Locate the cell with the specified text and output its (X, Y) center coordinate. 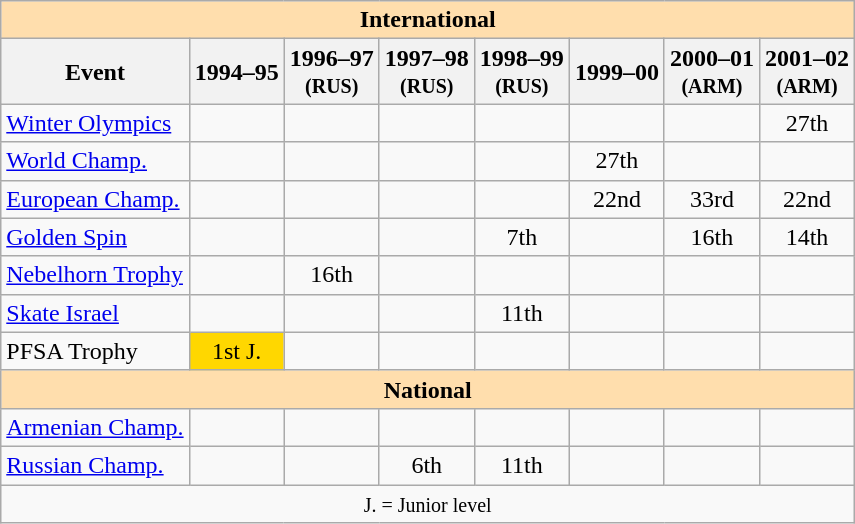
Winter Olympics (95, 123)
Russian Champ. (95, 465)
World Champ. (95, 161)
Skate Israel (95, 313)
2001–02 (ARM) (806, 72)
6th (426, 465)
International (428, 20)
2000–01 (ARM) (712, 72)
National (428, 389)
PFSA Trophy (95, 351)
European Champ. (95, 199)
1994–95 (236, 72)
Nebelhorn Trophy (95, 275)
1997–98 (RUS) (426, 72)
J. = Junior level (428, 503)
Golden Spin (95, 237)
1st J. (236, 351)
1999–00 (616, 72)
14th (806, 237)
Armenian Champ. (95, 427)
7th (522, 237)
Event (95, 72)
1998–99 (RUS) (522, 72)
1996–97 (RUS) (332, 72)
33rd (712, 199)
